Identify which cell holds the provided text, then report its (x, y) central coordinate. 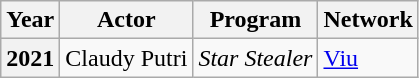
Year (30, 20)
Star Stealer (256, 58)
Claudy Putri (126, 58)
2021 (30, 58)
Actor (126, 20)
Viu (368, 58)
Program (256, 20)
Network (368, 20)
